Extract the (X, Y) coordinate from the center of the cell holding the provided text.  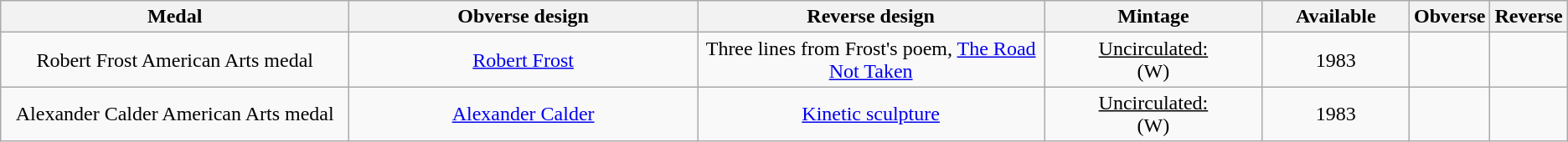
Alexander Calder (524, 114)
Available (1335, 17)
Obverse (1450, 17)
Robert Frost American Arts medal (175, 60)
Alexander Calder American Arts medal (175, 114)
Medal (175, 17)
Kinetic sculpture (871, 114)
Reverse (1529, 17)
Robert Frost (524, 60)
Obverse design (524, 17)
Reverse design (871, 17)
Three lines from Frost's poem, The Road Not Taken (871, 60)
Mintage (1153, 17)
